Output the [x, y] coordinate of the center of the cell containing the given text.  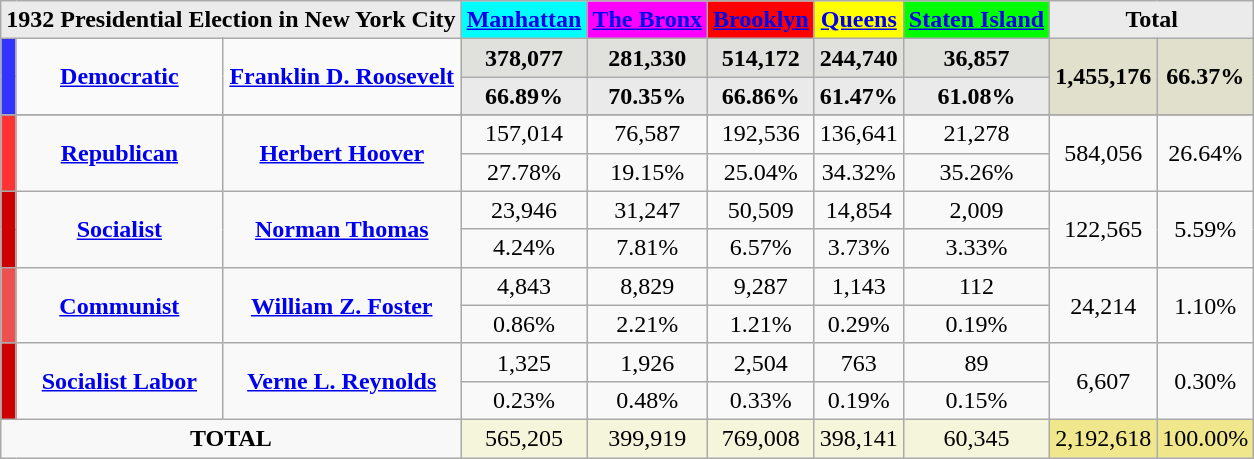
122,565 [1104, 229]
Herbert Hoover [342, 153]
14,854 [858, 210]
61.08% [976, 96]
89 [976, 362]
1.21% [762, 324]
192,536 [762, 134]
Total [1152, 20]
Franklin D. Roosevelt [342, 77]
0.48% [648, 400]
0.29% [858, 324]
244,740 [858, 58]
Manhattan [524, 20]
19.15% [648, 172]
769,008 [762, 438]
6,607 [1104, 381]
The Bronx [648, 20]
TOTAL [231, 438]
0.86% [524, 324]
514,172 [762, 58]
76,587 [648, 134]
1.10% [1206, 305]
112 [976, 286]
7.81% [648, 248]
27.78% [524, 172]
4.24% [524, 248]
23,946 [524, 210]
136,641 [858, 134]
584,056 [1104, 153]
8,829 [648, 286]
Brooklyn [762, 20]
Socialist Labor [119, 381]
21,278 [976, 134]
Staten Island [976, 20]
Norman Thomas [342, 229]
Democratic [119, 77]
35.26% [976, 172]
0.15% [976, 400]
Verne L. Reynolds [342, 381]
763 [858, 362]
1,926 [648, 362]
2.21% [648, 324]
2,504 [762, 362]
0.33% [762, 400]
4,843 [524, 286]
1,143 [858, 286]
66.86% [762, 96]
3.33% [976, 248]
0.30% [1206, 381]
Queens [858, 20]
34.32% [858, 172]
61.47% [858, 96]
26.64% [1206, 153]
Republican [119, 153]
60,345 [976, 438]
100.00% [1206, 438]
281,330 [648, 58]
25.04% [762, 172]
3.73% [858, 248]
William Z. Foster [342, 305]
565,205 [524, 438]
399,919 [648, 438]
378,077 [524, 58]
5.59% [1206, 229]
Socialist [119, 229]
2,009 [976, 210]
398,141 [858, 438]
66.37% [1206, 77]
Communist [119, 305]
31,247 [648, 210]
66.89% [524, 96]
2,192,618 [1104, 438]
24,214 [1104, 305]
1,455,176 [1104, 77]
36,857 [976, 58]
1,325 [524, 362]
6.57% [762, 248]
70.35% [648, 96]
50,509 [762, 210]
9,287 [762, 286]
1932 Presidential Election in New York City [231, 20]
157,014 [524, 134]
0.23% [524, 400]
